Find where the given text appears and provide that cell's center as (x, y) coordinate. 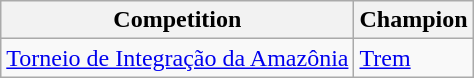
Trem (414, 58)
Competition (178, 20)
Torneio de Integração da Amazônia (178, 58)
Champion (414, 20)
